Search for the cell housing the specified text and yield its [X, Y] center coordinate. 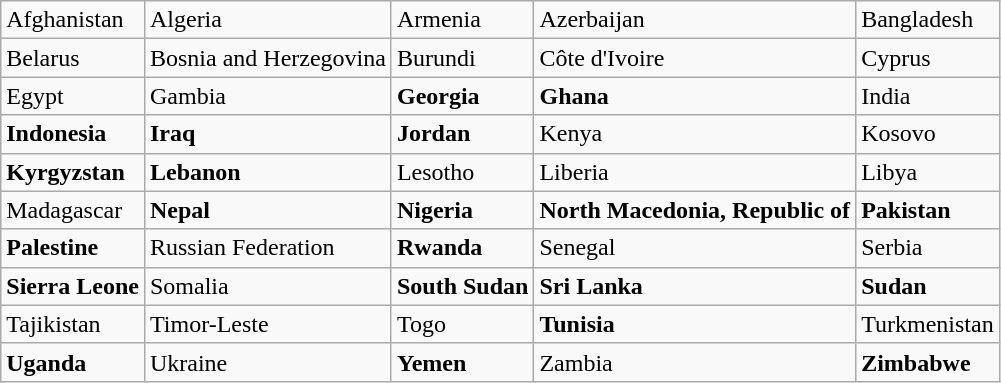
Rwanda [462, 248]
Tunisia [695, 324]
Belarus [73, 58]
Liberia [695, 172]
North Macedonia, Republic of [695, 210]
Lebanon [268, 172]
Zimbabwe [928, 362]
Ghana [695, 96]
Afghanistan [73, 20]
Gambia [268, 96]
Ukraine [268, 362]
Jordan [462, 134]
Indonesia [73, 134]
Sri Lanka [695, 286]
Uganda [73, 362]
Madagascar [73, 210]
Palestine [73, 248]
Burundi [462, 58]
Bosnia and Herzegovina [268, 58]
Turkmenistan [928, 324]
Azerbaijan [695, 20]
Nepal [268, 210]
Kenya [695, 134]
Georgia [462, 96]
Tajikistan [73, 324]
Senegal [695, 248]
Libya [928, 172]
Somalia [268, 286]
India [928, 96]
Togo [462, 324]
Nigeria [462, 210]
Cyprus [928, 58]
Yemen [462, 362]
Sierra Leone [73, 286]
Côte d'Ivoire [695, 58]
Zambia [695, 362]
Egypt [73, 96]
Serbia [928, 248]
Russian Federation [268, 248]
South Sudan [462, 286]
Bangladesh [928, 20]
Kosovo [928, 134]
Iraq [268, 134]
Lesotho [462, 172]
Pakistan [928, 210]
Armenia [462, 20]
Timor-Leste [268, 324]
Kyrgyzstan [73, 172]
Sudan [928, 286]
Algeria [268, 20]
